From the cell containing the given text, extract its center point as [x, y] coordinate. 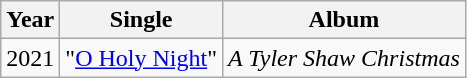
"O Holy Night" [142, 58]
2021 [30, 58]
Album [344, 20]
Single [142, 20]
Year [30, 20]
A Tyler Shaw Christmas [344, 58]
